Identify which cell holds the provided text, then report its [x, y] central coordinate. 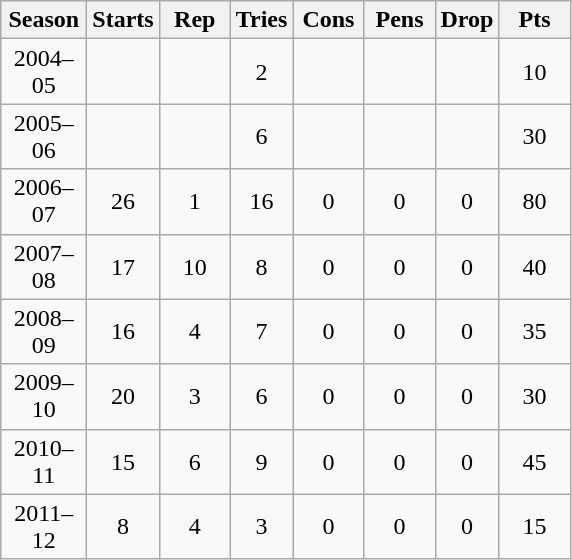
20 [123, 396]
26 [123, 202]
17 [123, 266]
45 [534, 462]
80 [534, 202]
Drop [467, 20]
Season [44, 20]
2006–07 [44, 202]
1 [194, 202]
35 [534, 332]
9 [262, 462]
2005–06 [44, 136]
Pens [400, 20]
2009–10 [44, 396]
Cons [328, 20]
2008–09 [44, 332]
7 [262, 332]
2011–12 [44, 526]
40 [534, 266]
Tries [262, 20]
2 [262, 72]
2007–08 [44, 266]
Pts [534, 20]
Rep [194, 20]
2010–11 [44, 462]
2004–05 [44, 72]
Starts [123, 20]
